Capture the cell that displays the provided text and extract its [X, Y] central coordinate. 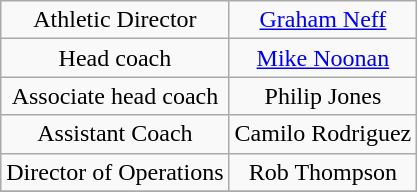
Director of Operations [115, 172]
Rob Thompson [323, 172]
Head coach [115, 58]
Graham Neff [323, 20]
Athletic Director [115, 20]
Assistant Coach [115, 134]
Camilo Rodriguez [323, 134]
Philip Jones [323, 96]
Mike Noonan [323, 58]
Associate head coach [115, 96]
